Capture the cell that displays the provided text and extract its [X, Y] central coordinate. 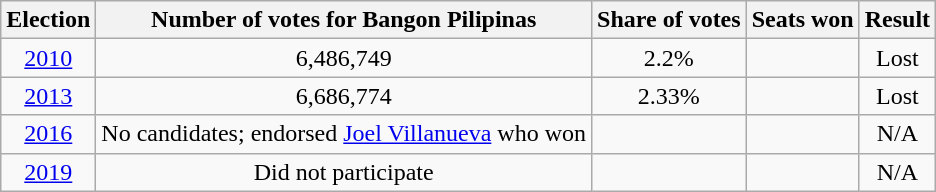
2016 [48, 134]
2010 [48, 58]
Election [48, 20]
Seats won [802, 20]
2013 [48, 96]
2.2% [670, 58]
Share of votes [670, 20]
No candidates; endorsed Joel Villanueva who won [344, 134]
Number of votes for Bangon Pilipinas [344, 20]
6,686,774 [344, 96]
Result [897, 20]
6,486,749 [344, 58]
2.33% [670, 96]
2019 [48, 172]
Did not participate [344, 172]
